For the text-containing cell, return its midpoint in [X, Y] coordinate format. 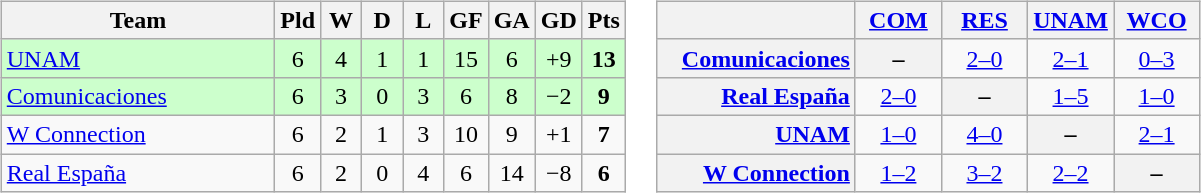
−8 [558, 173]
RES [984, 20]
14 [512, 173]
10 [466, 134]
Team [138, 20]
COM [898, 20]
+9 [558, 58]
7 [604, 134]
W [342, 20]
13 [604, 58]
1–2 [898, 173]
2–2 [1071, 173]
GF [466, 20]
D [382, 20]
4–0 [984, 134]
15 [466, 58]
8 [512, 96]
L [424, 20]
GA [512, 20]
WCO [1157, 20]
−2 [558, 96]
Pld [298, 20]
0–3 [1157, 58]
GD [558, 20]
+1 [558, 134]
3–2 [984, 173]
1–5 [1071, 96]
Pts [604, 20]
